Provide the [x, y] coordinate of the cell's center where the given text is located.  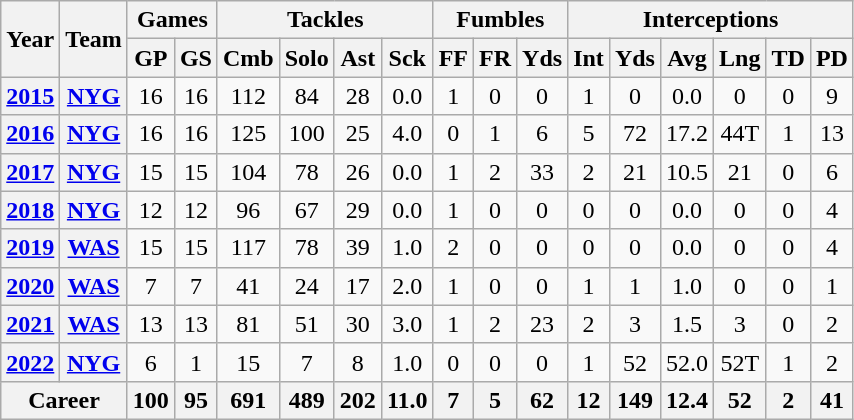
10.5 [686, 172]
95 [196, 400]
Career [64, 400]
72 [634, 134]
PD [832, 58]
11.0 [407, 400]
12.4 [686, 400]
FR [494, 58]
Games [172, 20]
52T [740, 362]
Sck [407, 58]
2021 [30, 324]
2020 [30, 286]
84 [306, 96]
691 [248, 400]
Tackles [325, 20]
30 [358, 324]
Year [30, 39]
25 [358, 134]
2018 [30, 210]
3.0 [407, 324]
GS [196, 58]
2016 [30, 134]
67 [306, 210]
96 [248, 210]
81 [248, 324]
Ast [358, 58]
Fumbles [500, 20]
2022 [30, 362]
104 [248, 172]
62 [542, 400]
39 [358, 248]
4.0 [407, 134]
1.5 [686, 324]
Lng [740, 58]
Interceptions [711, 20]
52.0 [686, 362]
489 [306, 400]
28 [358, 96]
17.2 [686, 134]
24 [306, 286]
TD [788, 58]
Int [589, 58]
125 [248, 134]
Team [94, 39]
44T [740, 134]
33 [542, 172]
51 [306, 324]
Avg [686, 58]
112 [248, 96]
17 [358, 286]
GP [150, 58]
Solo [306, 58]
202 [358, 400]
149 [634, 400]
8 [358, 362]
FF [453, 58]
2019 [30, 248]
117 [248, 248]
23 [542, 324]
Cmb [248, 58]
26 [358, 172]
29 [358, 210]
9 [832, 96]
2015 [30, 96]
2017 [30, 172]
2.0 [407, 286]
